For the text-containing cell, return its midpoint in [x, y] coordinate format. 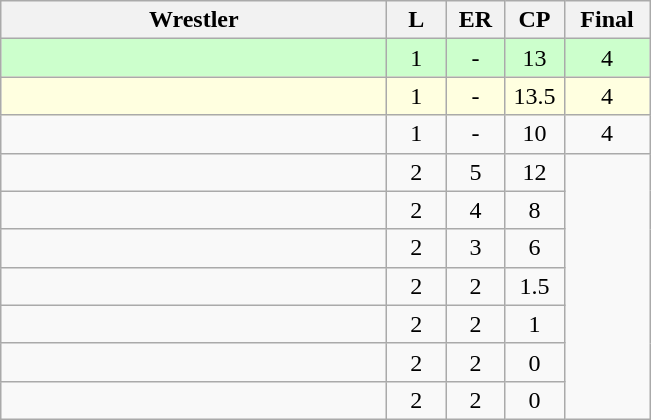
10 [534, 134]
ER [476, 20]
1.5 [534, 286]
8 [534, 210]
Final [607, 20]
CP [534, 20]
Wrestler [194, 20]
L [416, 20]
12 [534, 172]
5 [476, 172]
3 [476, 248]
13.5 [534, 96]
13 [534, 58]
6 [534, 248]
